Identify which cell holds the provided text, then report its (x, y) central coordinate. 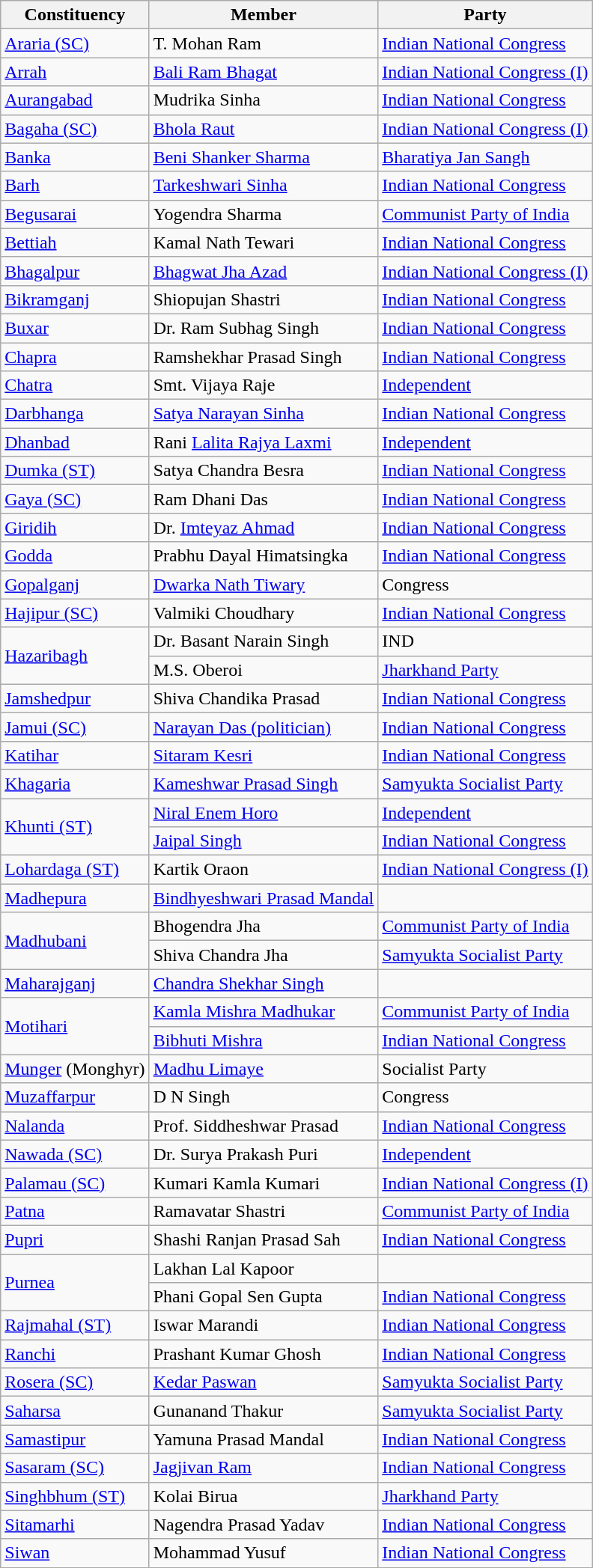
Jamui (SC) (75, 727)
Gunanand Thakur (264, 1411)
Mohammad Yusuf (264, 1553)
Rani Lalita Rajya Laxmi (264, 442)
Khagaria (75, 784)
Chandra Shekhar Singh (264, 983)
Nagendra Prasad Yadav (264, 1525)
Lohardaga (ST) (75, 870)
Rajmahal (ST) (75, 1326)
Maharajganj (75, 983)
Dr. Imteyaz Ahmad (264, 528)
Satya Chandra Besra (264, 471)
Buxar (75, 328)
Hajipur (SC) (75, 613)
M.S. Oberoi (264, 670)
Palamau (SC) (75, 1183)
Nalanda (75, 1126)
Bibhuti Mishra (264, 1040)
Godda (75, 556)
Dumka (ST) (75, 471)
Bharatiya Jan Sangh (485, 157)
Nawada (SC) (75, 1154)
Lakhan Lal Kapoor (264, 1269)
Smt. Vijaya Raje (264, 385)
Jamshedpur (75, 698)
Madhepura (75, 898)
Saharsa (75, 1411)
Sitamarhi (75, 1525)
Sitaram Kesri (264, 755)
Shashi Ranjan Prasad Sah (264, 1239)
T. Mohan Ram (264, 43)
Dr. Ram Subhag Singh (264, 328)
Singhbhum (ST) (75, 1496)
Jagjivan Ram (264, 1468)
Samastipur (75, 1439)
Dr. Surya Prakash Puri (264, 1154)
D N Singh (264, 1097)
Bhagalpur (75, 271)
Niral Enem Horo (264, 812)
Arrah (75, 72)
Darbhanga (75, 414)
Party (485, 15)
Socialist Party (485, 1069)
Purnea (75, 1283)
Patna (75, 1211)
Kartik Oraon (264, 870)
Hazaribagh (75, 656)
Valmiki Choudhary (264, 613)
Aurangabad (75, 100)
Narayan Das (politician) (264, 727)
Bikramganj (75, 299)
Bali Ram Bhagat (264, 72)
Madhubani (75, 941)
Rosera (SC) (75, 1382)
Barh (75, 186)
Beni Shanker Sharma (264, 157)
Sasaram (SC) (75, 1468)
Dwarka Nath Tiwary (264, 585)
Giridih (75, 528)
Yamuna Prasad Mandal (264, 1439)
Bhagwat Jha Azad (264, 271)
Siwan (75, 1553)
Ramshekhar Prasad Singh (264, 357)
Bagaha (SC) (75, 129)
Mudrika Sinha (264, 100)
Chapra (75, 357)
Begusarai (75, 214)
Kolai Birua (264, 1496)
Member (264, 15)
Shiopujan Shastri (264, 299)
Kedar Paswan (264, 1382)
Phani Gopal Sen Gupta (264, 1297)
Satya Narayan Sinha (264, 414)
Bhogendra Jha (264, 927)
IND (485, 641)
Araria (SC) (75, 43)
Bindhyeshwari Prasad Mandal (264, 898)
Prabhu Dayal Himatsingka (264, 556)
Ramavatar Shastri (264, 1211)
Constituency (75, 15)
Chatra (75, 385)
Muzaffarpur (75, 1097)
Tarkeshwari Sinha (264, 186)
Motihari (75, 1026)
Dhanbad (75, 442)
Banka (75, 157)
Prashant Kumar Ghosh (264, 1354)
Dr. Basant Narain Singh (264, 641)
Ram Dhani Das (264, 499)
Khunti (ST) (75, 826)
Madhu Limaye (264, 1069)
Katihar (75, 755)
Shiva Chandra Jha (264, 955)
Pupri (75, 1239)
Kumari Kamla Kumari (264, 1183)
Gaya (SC) (75, 499)
Kamal Nath Tewari (264, 242)
Bhola Raut (264, 129)
Munger (Monghyr) (75, 1069)
Bettiah (75, 242)
Gopalganj (75, 585)
Kameshwar Prasad Singh (264, 784)
Shiva Chandika Prasad (264, 698)
Prof. Siddheshwar Prasad (264, 1126)
Yogendra Sharma (264, 214)
Jaipal Singh (264, 841)
Ranchi (75, 1354)
Iswar Marandi (264, 1326)
Kamla Mishra Madhukar (264, 1012)
